Detect which cell encompasses the target text, then output its [x, y] center coordinate. 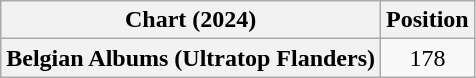
Belgian Albums (Ultratop Flanders) [191, 58]
178 [428, 58]
Position [428, 20]
Chart (2024) [191, 20]
